Determine the [X, Y] coordinate at the center of the cell enclosing the given text.  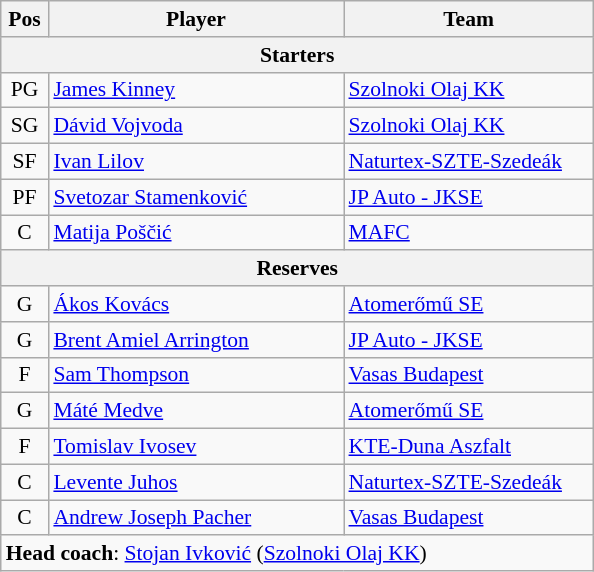
SF [25, 162]
Svetozar Stamenković [196, 197]
Dávid Vojvoda [196, 126]
Levente Juhos [196, 482]
Starters [298, 55]
PG [25, 90]
Tomislav Ivosev [196, 447]
KTE-Duna Aszfalt [469, 447]
Player [196, 19]
Máté Medve [196, 411]
Head coach: Stojan Ivković (Szolnoki Olaj KK) [298, 554]
MAFC [469, 233]
PF [25, 197]
James Kinney [196, 90]
Brent Amiel Arrington [196, 340]
Matija Poščić [196, 233]
Pos [25, 19]
Ákos Kovács [196, 304]
Andrew Joseph Pacher [196, 518]
SG [25, 126]
Ivan Lilov [196, 162]
Reserves [298, 269]
Team [469, 19]
Sam Thompson [196, 375]
